For the text-containing cell, return its midpoint in (X, Y) coordinate format. 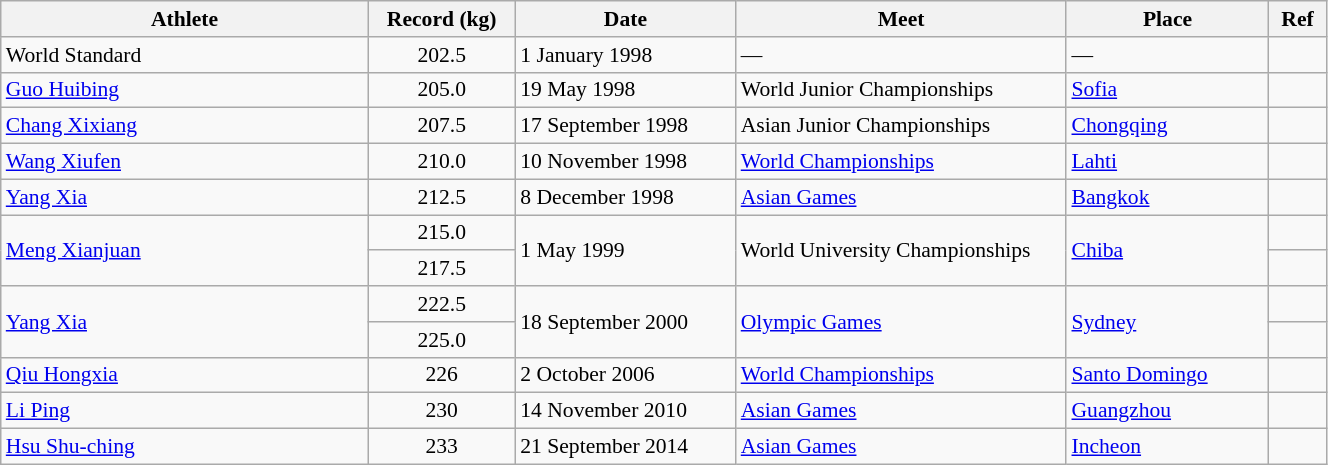
2 October 2006 (625, 375)
Ref (1298, 19)
Wang Xiufen (184, 162)
Date (625, 19)
Santo Domingo (1167, 375)
Record (kg) (442, 19)
226 (442, 375)
10 November 1998 (625, 162)
Lahti (1167, 162)
Li Ping (184, 411)
230 (442, 411)
Meet (902, 19)
222.5 (442, 304)
Guangzhou (1167, 411)
14 November 2010 (625, 411)
202.5 (442, 55)
225.0 (442, 340)
18 September 2000 (625, 322)
1 January 1998 (625, 55)
21 September 2014 (625, 447)
Sofia (1167, 90)
World University Championships (902, 250)
Meng Xianjuan (184, 250)
Chang Xixiang (184, 126)
Hsu Shu-ching (184, 447)
Chiba (1167, 250)
17 September 1998 (625, 126)
Bangkok (1167, 197)
Place (1167, 19)
World Standard (184, 55)
Qiu Hongxia (184, 375)
233 (442, 447)
212.5 (442, 197)
210.0 (442, 162)
8 December 1998 (625, 197)
Chongqing (1167, 126)
19 May 1998 (625, 90)
Athlete (184, 19)
Olympic Games (902, 322)
Sydney (1167, 322)
Asian Junior Championships (902, 126)
Guo Huibing (184, 90)
1 May 1999 (625, 250)
207.5 (442, 126)
217.5 (442, 269)
Incheon (1167, 447)
205.0 (442, 90)
World Junior Championships (902, 90)
215.0 (442, 233)
